Determine the [X, Y] coordinate at the center of the cell enclosing the given text.  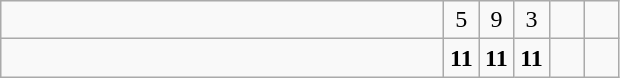
5 [462, 20]
9 [496, 20]
3 [532, 20]
